Search for the cell housing the specified text and yield its [X, Y] center coordinate. 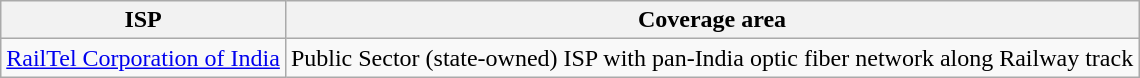
RailTel Corporation of India [144, 58]
Coverage area [712, 20]
ISP [144, 20]
Public Sector (state-owned) ISP with pan-India optic fiber network along Railway track [712, 58]
